For the text-containing cell, return its midpoint in [x, y] coordinate format. 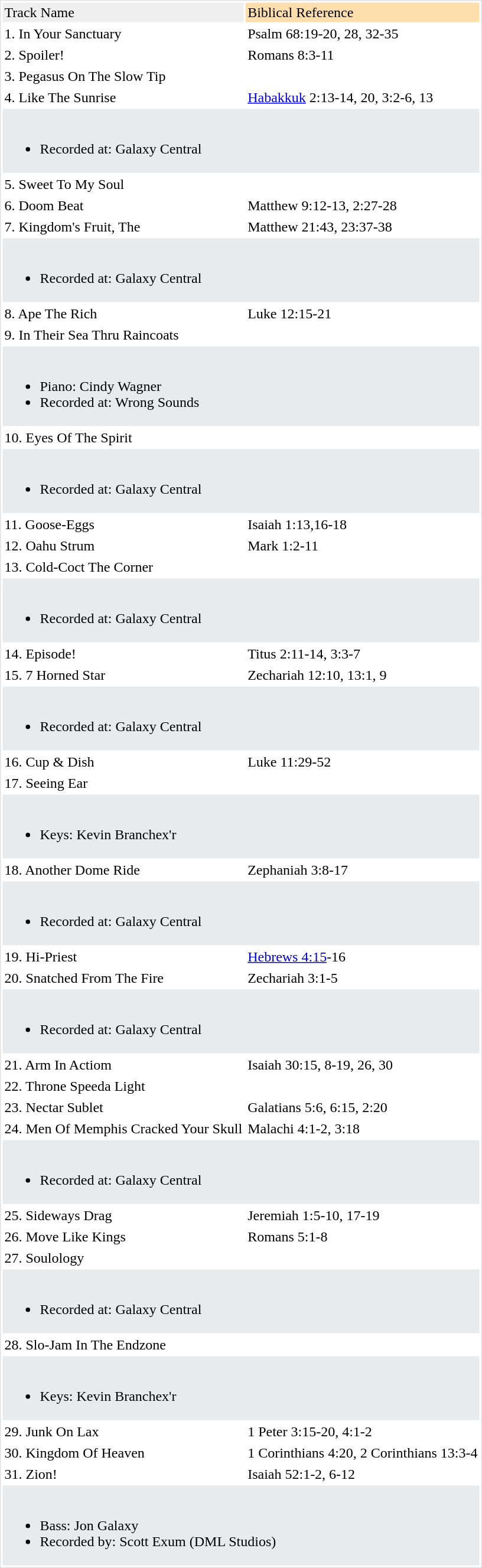
3. Pegasus On The Slow Tip [123, 76]
Isaiah 52:1-2, 6-12 [363, 1474]
Track Name [123, 12]
Titus 2:11-14, 3:3-7 [363, 653]
15. 7 Horned Star [123, 674]
Hebrews 4:15-16 [363, 957]
Isaiah 30:15, 8-19, 26, 30 [363, 1064]
Mark 1:2-11 [363, 546]
16. Cup & Dish [123, 762]
22. Throne Speeda Light [123, 1085]
13. Cold-Coct The Corner [123, 567]
8. Ape The Rich [123, 313]
18. Another Dome Ride [123, 869]
2. Spoiler! [123, 54]
Zephaniah 3:8-17 [363, 869]
25. Sideways Drag [123, 1215]
Zechariah 12:10, 13:1, 9 [363, 674]
1. In Your Sanctuary [123, 33]
Galatians 5:6, 6:15, 2:20 [363, 1107]
14. Episode! [123, 653]
Piano: Cindy WagnerRecorded at: Wrong Sounds [241, 386]
30. Kingdom Of Heaven [123, 1453]
31. Zion! [123, 1474]
Matthew 9:12-13, 2:27-28 [363, 206]
24. Men Of Memphis Cracked Your Skull [123, 1128]
Biblical Reference [363, 12]
Malachi 4:1-2, 3:18 [363, 1128]
21. Arm In Actiom [123, 1064]
27. Soulology [123, 1258]
1 Peter 3:15-20, 4:1-2 [363, 1432]
Isaiah 1:13,16-18 [363, 524]
1 Corinthians 4:20, 2 Corinthians 13:3-4 [363, 1453]
26. Move Like Kings [123, 1237]
Luke 11:29-52 [363, 762]
10. Eyes Of The Spirit [123, 437]
11. Goose-Eggs [123, 524]
5. Sweet To My Soul [123, 184]
17. Seeing Ear [123, 783]
28. Slo-Jam In The Endzone [123, 1344]
Bass: Jon GalaxyRecorded by: Scott Exum (DML Studios) [241, 1526]
7. Kingdom's Fruit, The [123, 227]
9. In Their Sea Thru Raincoats [123, 334]
Luke 12:15-21 [363, 313]
4. Like The Sunrise [123, 97]
Psalm 68:19-20, 28, 32-35 [363, 33]
Habakkuk 2:13-14, 20, 3:2-6, 13 [363, 97]
23. Nectar Sublet [123, 1107]
12. Oahu Strum [123, 546]
Romans 8:3-11 [363, 54]
6. Doom Beat [123, 206]
29. Junk On Lax [123, 1432]
Romans 5:1-8 [363, 1237]
Jeremiah 1:5-10, 17-19 [363, 1215]
19. Hi-Priest [123, 957]
Matthew 21:43, 23:37-38 [363, 227]
Zechariah 3:1-5 [363, 978]
20. Snatched From The Fire [123, 978]
